Identify which cell holds the provided text, then report its [x, y] central coordinate. 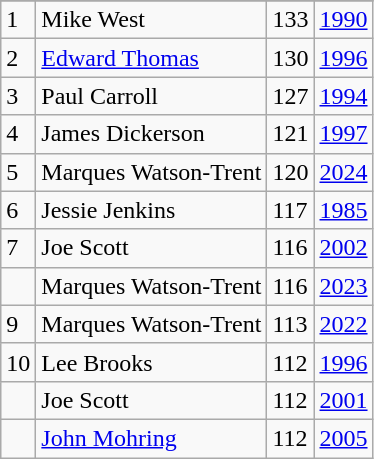
9 [18, 324]
2022 [344, 324]
2023 [344, 286]
7 [18, 248]
John Mohring [152, 438]
117 [290, 210]
1985 [344, 210]
1994 [344, 96]
Jessie Jenkins [152, 210]
James Dickerson [152, 134]
121 [290, 134]
3 [18, 96]
2005 [344, 438]
2 [18, 58]
133 [290, 20]
4 [18, 134]
1 [18, 20]
6 [18, 210]
10 [18, 362]
2024 [344, 172]
Mike West [152, 20]
120 [290, 172]
Edward Thomas [152, 58]
127 [290, 96]
113 [290, 324]
2002 [344, 248]
1997 [344, 134]
Paul Carroll [152, 96]
Lee Brooks [152, 362]
130 [290, 58]
1990 [344, 20]
5 [18, 172]
2001 [344, 400]
